Detect which cell encompasses the target text, then output its [X, Y] center coordinate. 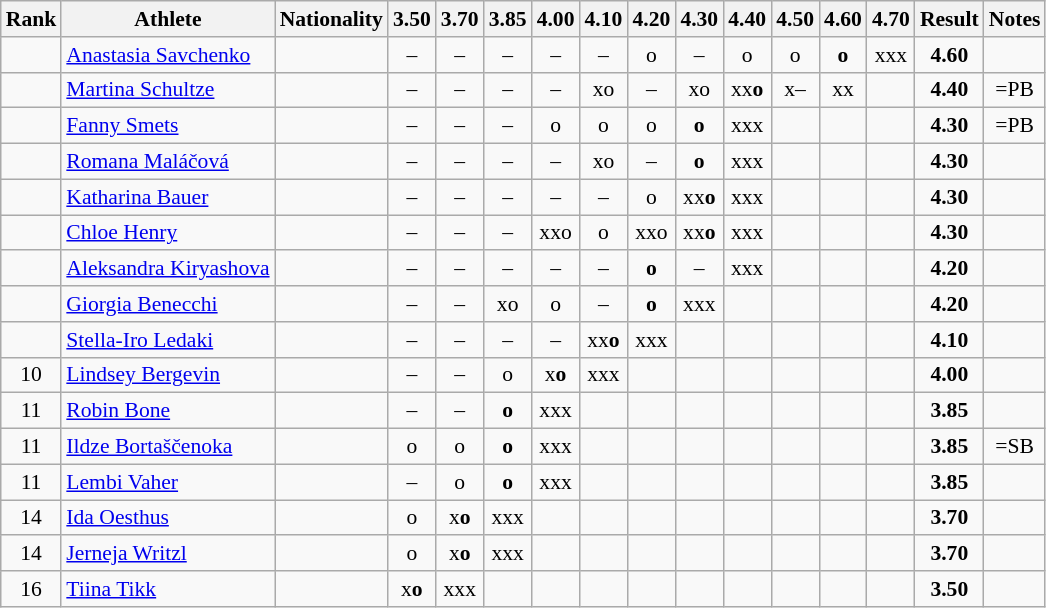
Tiina Tikk [168, 589]
Rank [32, 19]
Stella-Iro Ledaki [168, 340]
Ida Oesthus [168, 518]
Katharina Bauer [168, 197]
Result [950, 19]
4.70 [891, 19]
10 [32, 375]
Martina Schultze [168, 90]
Anastasia Savchenko [168, 55]
Giorgia Benecchi [168, 304]
Lindsey Bergevin [168, 375]
Ildze Bortaščenoka [168, 447]
16 [32, 589]
Athlete [168, 19]
Lembi Vaher [168, 482]
Robin Bone [168, 411]
=SB [1015, 447]
Jerneja Writzl [168, 554]
Aleksandra Kiryashova [168, 269]
x– [795, 90]
Nationality [332, 19]
Fanny Smets [168, 126]
4.50 [795, 19]
Romana Maláčová [168, 162]
Notes [1015, 19]
Chloe Henry [168, 233]
xx [843, 90]
